For the text-containing cell, return its midpoint in (x, y) coordinate format. 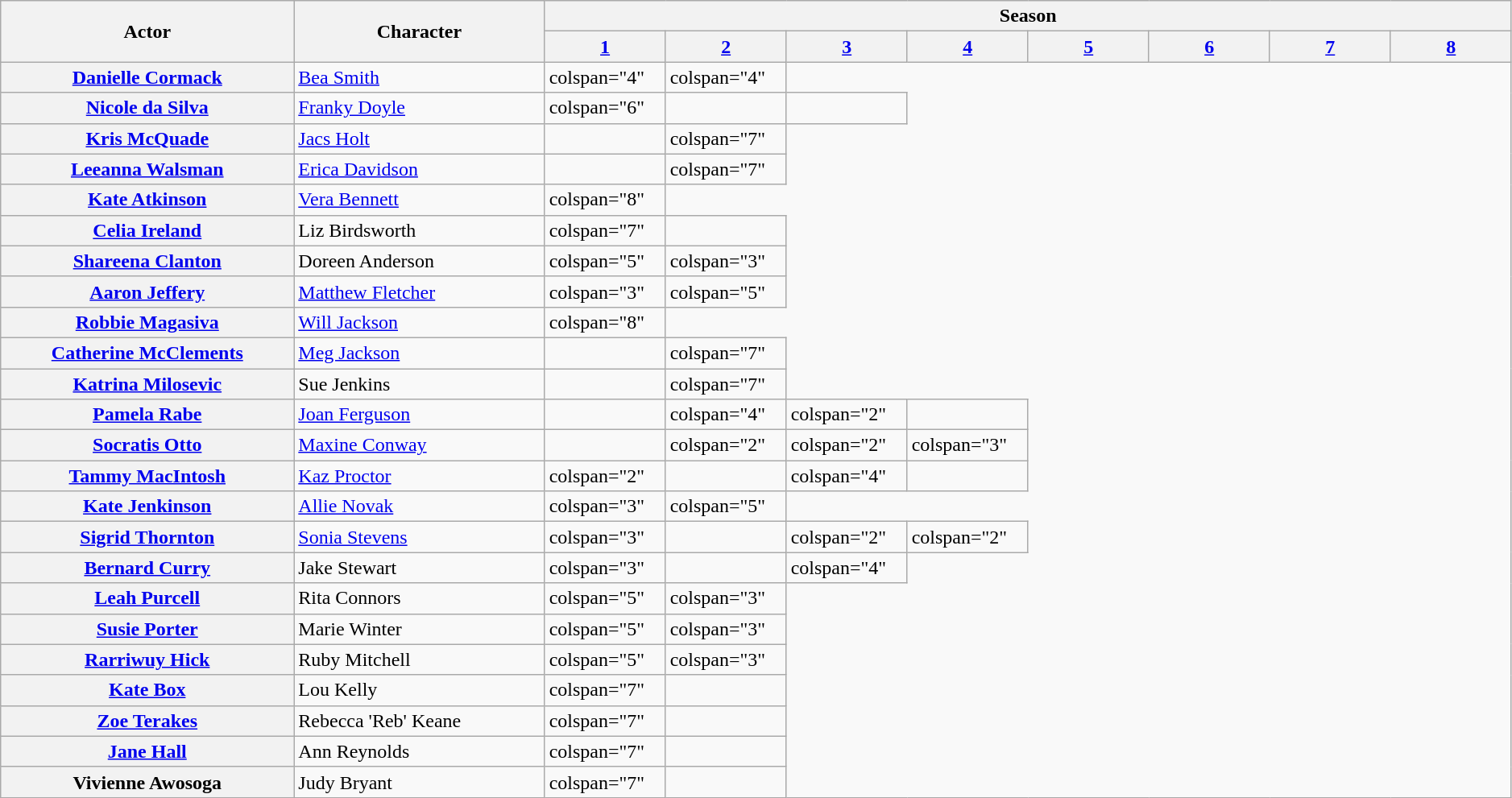
Rita Connors (419, 598)
Judy Bryant (419, 782)
Jacs Holt (419, 139)
Kris McQuade (147, 139)
6 (1209, 47)
3 (847, 47)
Vera Bennett (419, 200)
Sonia Stevens (419, 537)
colspan="6" (605, 108)
Aaron Jeffery (147, 291)
Kate Atkinson (147, 200)
Ann Reynolds (419, 751)
Vivienne Awosoga (147, 782)
Doreen Anderson (419, 261)
7 (1330, 47)
Danielle Cormack (147, 77)
2 (726, 47)
4 (967, 47)
Marie Winter (419, 629)
Liz Birdsworth (419, 230)
Franky Doyle (419, 108)
Meg Jackson (419, 353)
Socratis Otto (147, 445)
Erica Davidson (419, 169)
Maxine Conway (419, 445)
Kaz Proctor (419, 476)
Nicole da Silva (147, 108)
Lou Kelly (419, 690)
Will Jackson (419, 322)
Katrina Milosevic (147, 384)
Ruby Mitchell (419, 659)
Jake Stewart (419, 568)
Catherine McClements (147, 353)
Allie Novak (419, 507)
Celia Ireland (147, 230)
Zoe Terakes (147, 721)
Leeanna Walsman (147, 169)
Jane Hall (147, 751)
Rarriwuy Hick (147, 659)
5 (1088, 47)
Susie Porter (147, 629)
Sigrid Thornton (147, 537)
Season (1028, 16)
Bea Smith (419, 77)
Leah Purcell (147, 598)
Tammy MacIntosh (147, 476)
Robbie Magasiva (147, 322)
Shareena Clanton (147, 261)
Rebecca 'Reb' Keane (419, 721)
1 (605, 47)
Pamela Rabe (147, 415)
Kate Box (147, 690)
Kate Jenkinson (147, 507)
8 (1451, 47)
Character (419, 31)
Actor (147, 31)
Bernard Curry (147, 568)
Sue Jenkins (419, 384)
Joan Ferguson (419, 415)
Matthew Fletcher (419, 291)
